Identify which cell holds the provided text, then report its [X, Y] central coordinate. 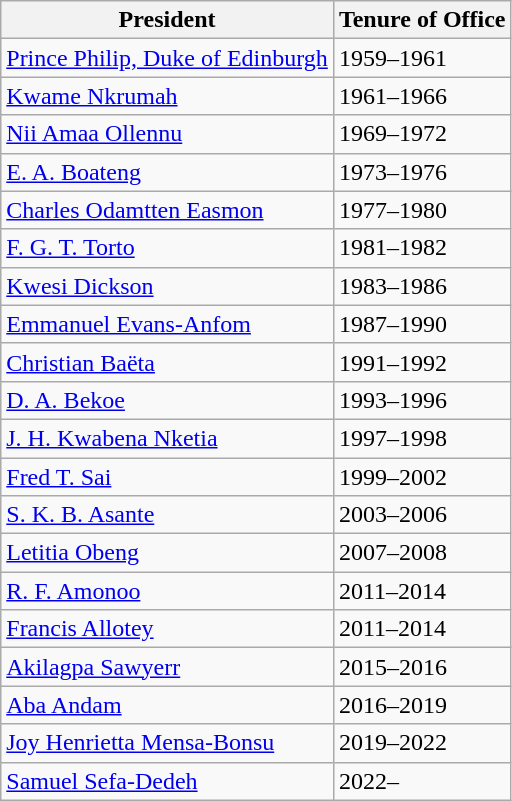
1959–1961 [422, 58]
1981–1982 [422, 248]
Francis Allotey [168, 629]
Samuel Sefa-Dedeh [168, 781]
2015–2016 [422, 667]
Aba Andam [168, 705]
1961–1966 [422, 96]
1977–1980 [422, 210]
2016–2019 [422, 705]
1999–2002 [422, 477]
Emmanuel Evans-Anfom [168, 324]
1969–1972 [422, 134]
1991–1992 [422, 362]
Letitia Obeng [168, 553]
Akilagpa Sawyerr [168, 667]
President [168, 20]
Tenure of Office [422, 20]
Christian Baëta [168, 362]
Nii Amaa Ollennu [168, 134]
F. G. T. Torto [168, 248]
Joy Henrietta Mensa-Bonsu [168, 743]
1973–1976 [422, 172]
2007–2008 [422, 553]
2022– [422, 781]
1983–1986 [422, 286]
J. H. Kwabena Nketia [168, 438]
Kwesi Dickson [168, 286]
R. F. Amonoo [168, 591]
Kwame Nkrumah [168, 96]
E. A. Boateng [168, 172]
2003–2006 [422, 515]
1997–1998 [422, 438]
D. A. Bekoe [168, 400]
Fred T. Sai [168, 477]
1993–1996 [422, 400]
1987–1990 [422, 324]
S. K. B. Asante [168, 515]
2019–2022 [422, 743]
Charles Odamtten Easmon [168, 210]
Prince Philip, Duke of Edinburgh [168, 58]
